Capture the cell that displays the provided text and extract its [X, Y] central coordinate. 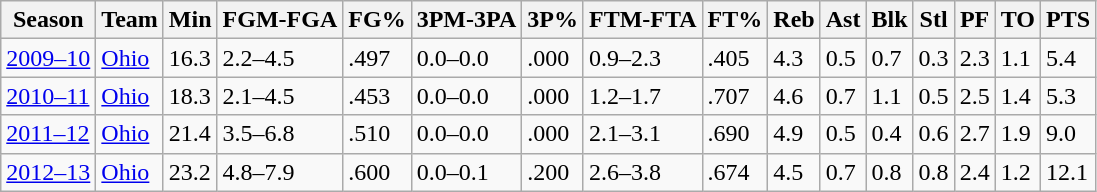
0.6 [934, 134]
Blk [890, 20]
TO [1018, 20]
23.2 [190, 172]
1.2–1.7 [642, 96]
FT% [735, 20]
4.9 [794, 134]
5.4 [1068, 58]
0.0–0.1 [466, 172]
FG% [377, 20]
2.5 [974, 96]
PTS [1068, 20]
2.1–4.5 [280, 96]
Min [190, 20]
21.4 [190, 134]
4.3 [794, 58]
2.6–3.8 [642, 172]
Season [48, 20]
1.9 [1018, 134]
Reb [794, 20]
2.1–3.1 [642, 134]
3PM-3PA [466, 20]
2009–10 [48, 58]
2.4 [974, 172]
Team [130, 20]
3.5–6.8 [280, 134]
9.0 [1068, 134]
.405 [735, 58]
.690 [735, 134]
18.3 [190, 96]
.600 [377, 172]
.674 [735, 172]
4.8–7.9 [280, 172]
0.3 [934, 58]
3P% [553, 20]
2011–12 [48, 134]
2010–11 [48, 96]
.707 [735, 96]
4.6 [794, 96]
2.7 [974, 134]
5.3 [1068, 96]
.497 [377, 58]
.200 [553, 172]
PF [974, 20]
1.4 [1018, 96]
Ast [843, 20]
FGM-FGA [280, 20]
1.2 [1018, 172]
.510 [377, 134]
16.3 [190, 58]
Stl [934, 20]
2012–13 [48, 172]
0.9–2.3 [642, 58]
4.5 [794, 172]
2.3 [974, 58]
FTM-FTA [642, 20]
.453 [377, 96]
12.1 [1068, 172]
2.2–4.5 [280, 58]
0.4 [890, 134]
